Extract the [x, y] coordinate from the center of the cell holding the provided text.  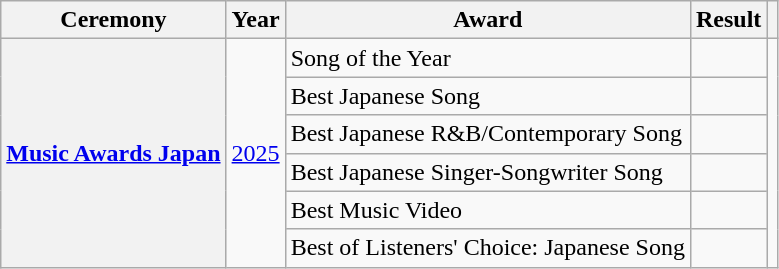
Song of the Year [488, 58]
Award [488, 20]
Best of Listeners' Choice: Japanese Song [488, 248]
Best Japanese R&B/Contemporary Song [488, 134]
Best Japanese Song [488, 96]
Year [256, 20]
2025 [256, 153]
Best Japanese Singer-Songwriter Song [488, 172]
Best Music Video [488, 210]
Ceremony [114, 20]
Result [728, 20]
Music Awards Japan [114, 153]
